Determine the (X, Y) coordinate at the center of the cell enclosing the given text.  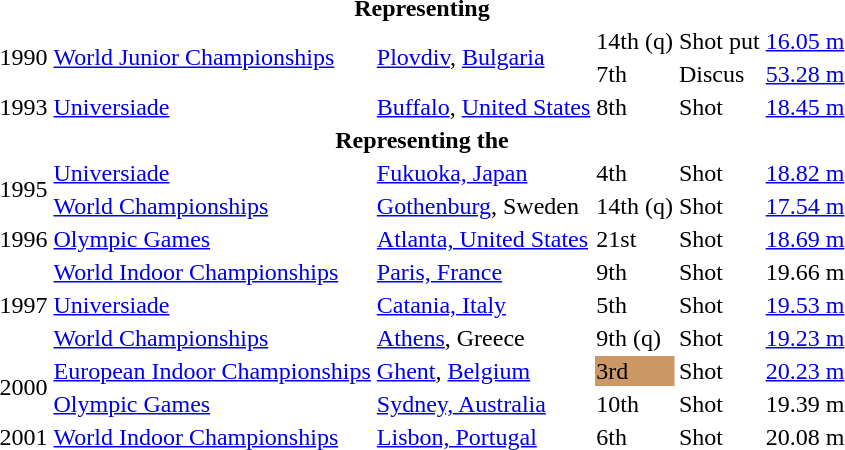
Fukuoka, Japan (484, 173)
3rd (635, 371)
Plovdiv, Bulgaria (484, 58)
Discus (720, 74)
Paris, France (484, 272)
21st (635, 239)
Athens, Greece (484, 338)
World Indoor Championships (212, 272)
World Junior Championships (212, 58)
European Indoor Championships (212, 371)
Shot put (720, 41)
9th (635, 272)
7th (635, 74)
Atlanta, United States (484, 239)
10th (635, 404)
Buffalo, United States (484, 107)
9th (q) (635, 338)
Sydney, Australia (484, 404)
8th (635, 107)
Catania, Italy (484, 305)
4th (635, 173)
Ghent, Belgium (484, 371)
Gothenburg, Sweden (484, 206)
5th (635, 305)
